Locate the cell with the specified text and output its (x, y) center coordinate. 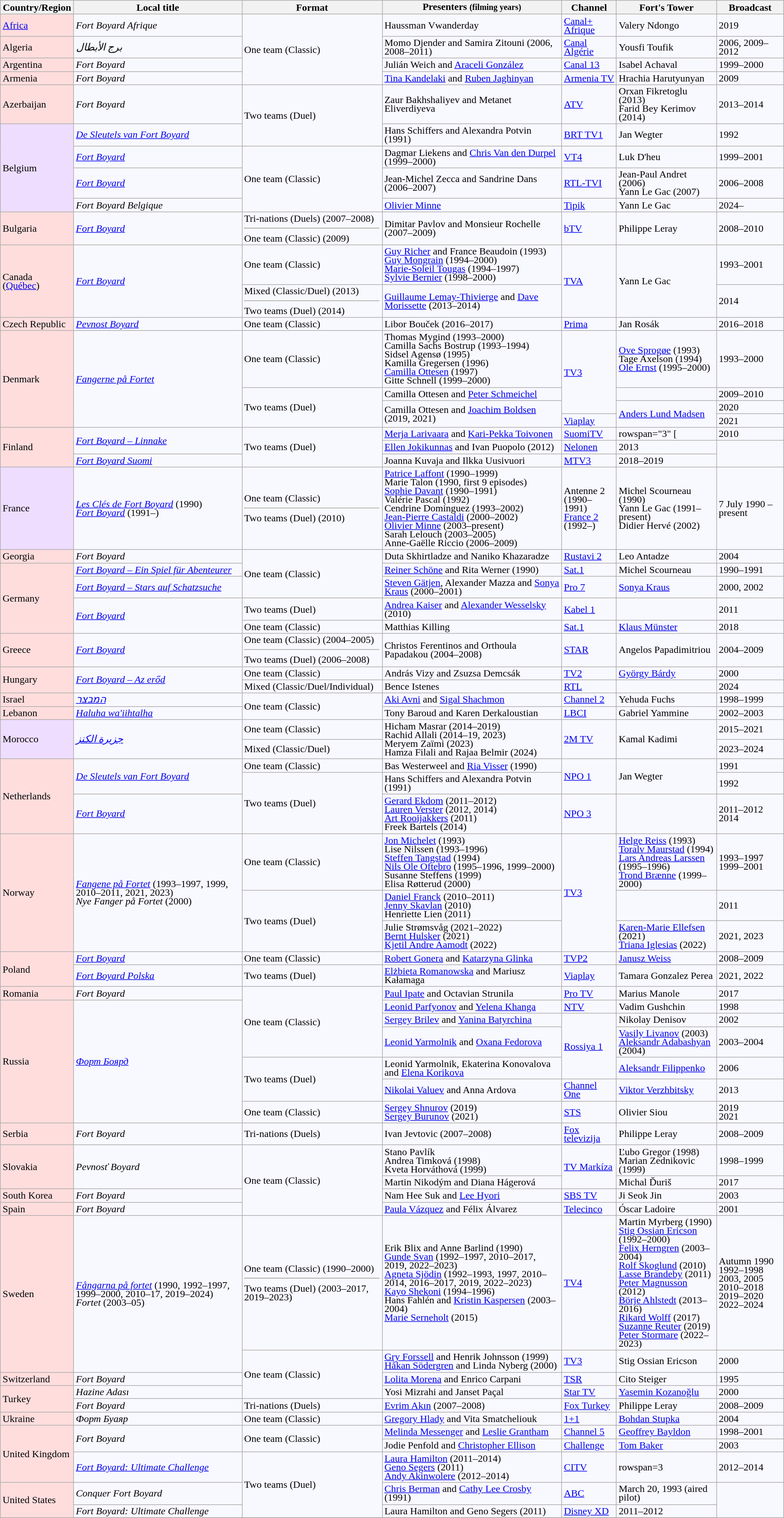
2002–2003 (750, 713)
2009 (750, 78)
Leonid Yarmolnik, Ekaterina Konovalova and Elena Korikova (472, 1068)
Lebanon (37, 713)
Channel (589, 7)
Michal Ďuriš (667, 1182)
Yosi Mizrahi and Janset Paçal (472, 1392)
برج الأبطال (158, 47)
1993–19971999–2001 (750, 861)
Tina Kandelaki and Ruben Jaghinyan (472, 78)
Nam Hee Suk and Lee Hyori (472, 1195)
Yasemin Kozanoğlu (667, 1392)
Conquer Fort Boyard (158, 1494)
TV Markíza (589, 1167)
Format (312, 7)
Dagmar Liekens and Chris Van den Durpel (1999–2000) (472, 157)
LBCI (589, 713)
Daniel Franck (2010–2011)Jenny Skavlan (2010)Henriette Lien (2011) (472, 906)
Robert Gonera and Katarzyna Glinka (472, 958)
Nikolai Valuev and Anna Ardova (472, 1090)
Jean-Paul Andret (2006)Yann Le Gac (2007) (667, 183)
TVP2 (589, 958)
Greece (37, 650)
1999–2000 (750, 65)
2021, 2023 (750, 936)
Mixed (Classic/Duel) (2013)Two teams (Duel) (2014) (312, 301)
Azerbaijan (37, 104)
Kabel 1 (589, 609)
Bohdan Stupka (667, 1419)
rowspan="3" [ (667, 434)
Marius Manole (667, 993)
Rustavi 2 (589, 556)
Paula Vázquez and Félix Álvarez (472, 1209)
Ellen Jokikunnas and Ivan Puopolo (2012) (472, 447)
Hicham Masrar (2014–2019)Rachid Allali (2014–19, 2023)Meryem Zaïmi (2023)Hamza Filali and Rajaa Belmir (2024) (472, 739)
Canal Algérie (589, 47)
Julián Weich and Araceli González (472, 65)
2016–2018 (750, 324)
Netherlands (37, 796)
2018 (750, 627)
2002 (750, 1020)
Vasily Livanov (2003)Aleksandr Adabashyan (2004) (667, 1042)
2024 (750, 686)
1+1 (589, 1419)
2008–2010 (750, 228)
Evrim Akın (2007–2008) (472, 1405)
Bas Westerweel and Ria Visser (1990) (472, 765)
United Kingdom (37, 1454)
VT4 (589, 157)
TVA (589, 281)
Vadim Gushchin (667, 1007)
Форт Боярд (158, 1062)
BRT TV1 (589, 135)
Hungary (37, 680)
Ľubo Gregor (1998)Marian Zednikovic (1999) (667, 1160)
Sergey Brilev and Yanina Batyrchina (472, 1020)
Guy Richer and France Beaudoin (1993)Guy Mongrain (1994–2000)Marie-Soleil Tougas (1994–1997)Sylvie Bernier (1998–2000) (472, 265)
Thomas Mygind (1993–2000)Camilla Sachs Bostrup (1993–1994)Sidsel Agensø (1995)Kamilla Gregersen (1996)Camilla Ottesen (1997)Gitte Schnell (1999–2000) (472, 359)
Orxan Fikretoglu (2013)Farid Bey Kerimov (2014) (667, 104)
Tony Baroud and Karen Derkaloustian (472, 713)
Aki Avni and Sigal Shachmon (472, 700)
Sergey Shnurov (2019)Sergey Burunov (2021) (472, 1112)
Zaur Bakhshaliyev and Metanet Eliverdiyeva (472, 104)
Bulgaria (37, 228)
1991 (750, 765)
Karen-Marie Ellefsen (2021)Triana Iglesias (2022) (667, 936)
MTV3 (589, 460)
Isabel Achaval (667, 65)
2012–2014 (750, 1467)
Finland (37, 447)
Poland (37, 969)
Joanna Kuvaja and Ilkka Uusivuori (472, 460)
1999–2001 (750, 157)
Belgium (37, 168)
2021, 2022 (750, 976)
2011–20122014 (750, 813)
Fangene på Fortet (1993–1997, 1999, 2010–2011, 2021, 2023)Nye Fanger på Fortet (2000) (158, 892)
Helge Reiss (1993)Toralv Maurstad (1994)Lars Andreas Larssen (1995–1996)Trond Brænne (1999–2000) (667, 861)
Luk D'heu (667, 157)
Momo Djender and Samira Zitouni (2006, 2008–2011) (472, 47)
Libor Bouček (2016–2017) (472, 324)
Gerard Ekdom (2011–2012)Lauren Verster (2012, 2014)Art Rooijakkers (2011)Freek Bartels (2014) (472, 813)
rowspan=3 (667, 1467)
Pro TV (589, 993)
Olivier Minne (472, 205)
Morocco (37, 739)
Elżbieta Romanowska and Mariusz Kałamaga (472, 976)
Autumn 19901992–19982003, 20052010–20182019–20202022–2024 (750, 1283)
Stig Ossian Ericson (667, 1361)
2019 (750, 25)
1995 (750, 1379)
Melinda Messenger and Leslie Grantham (472, 1432)
Fort's Tower (667, 7)
Laura Hamilton and Geno Segers (2011) (472, 1511)
2001 (750, 1209)
2015–2021 (750, 729)
Kamal Kadimi (667, 739)
جزيرة الكنز (158, 739)
2009–2010 (750, 394)
Turkey (37, 1399)
RTL (589, 686)
1990–1991 (750, 570)
Presenters (filming years) (472, 7)
Switzerland (37, 1379)
1998–2001 (750, 1432)
Challenge (589, 1445)
RTL-TVI (589, 183)
Leonid Parfyonov and Yelena Khanga (472, 1007)
Slovakia (37, 1167)
Mixed (Classic/Duel) (312, 749)
Hazine Adası (158, 1392)
Israel (37, 700)
Merja Larivaara and Kari-Pekka Toivonen (472, 434)
Fort Boyard Suomi (158, 460)
Julie Strømsvåg (2021–2022)Bernt Hulsker (2021)Kjetil Andre Aamodt (2022) (472, 936)
Paul Ipate and Octavian Strunila (472, 993)
Prima (589, 324)
Bence Istenes (472, 686)
Germany (37, 598)
Jean-Michel Zecca and Sandrine Dans (2006–2007) (472, 183)
Nelonen (589, 447)
Óscar Ladoire (667, 1209)
TV4 (589, 1283)
Fort Boyard Polska (158, 976)
המבצר (158, 700)
Romania (37, 993)
2021 (750, 420)
Tom Baker (667, 1445)
Channel 2 (589, 700)
Martin Nikodým and Diana Hágerová (472, 1182)
Fångarna på fortet (1990, 1992–1997, 1999–2000, 2010–17, 2019–2024)Fortet (2003–05) (158, 1294)
Pro 7 (589, 588)
Disney XD (589, 1511)
2006 (750, 1068)
Michel Scourneau (667, 570)
Steven Gätjen, Alexander Mazza and Sonya Kraus (2000–2001) (472, 588)
Lolita Morena and Enrico Carpani (472, 1379)
Gry Forssell and Henrik Johnsson (1999)Håkan Södergren and Linda Nyberg (2000) (472, 1361)
Guillaume Lemay-Thivierge and Dave Morissette (2013–2014) (472, 301)
Gabriel Yammine (667, 713)
Pevnosť Boyard (158, 1167)
Hrachia Harutyunyan (667, 78)
Georgia (37, 556)
7 July 1990 – present (750, 508)
2000, 2002 (750, 588)
Star TV (589, 1392)
Russia (37, 1062)
2006, 2009–2012 (750, 47)
Jan Rosák (667, 324)
Michel Scourneau (1990)Yann Le Gac (1991–present)Didier Hervé (2002) (667, 508)
György Bárdy (667, 673)
Sonya Kraus (667, 588)
Jodie Penfold and Christopher Ellison (472, 1445)
Tipik (589, 205)
Antenne 2(1990–1991)France 2(1992–) (589, 508)
TSR (589, 1379)
Czech Republic (37, 324)
Country/Region (37, 7)
Matthias Killing (472, 627)
Mixed (Classic/Duel/Individual) (312, 686)
Cito Steiger (667, 1379)
Spain (37, 1209)
Valery Ndongo (667, 25)
Argentina (37, 65)
Leo Antadze (667, 556)
Fort Boyard Afrique (158, 25)
SBS TV (589, 1195)
Fangerne på Fortet (158, 379)
Local title (158, 7)
Leonid Yarmolnik and Oxana Fedorova (472, 1042)
Ukraine (37, 1419)
March 20, 1993 (aired pilot) (667, 1494)
2023–2024 (750, 749)
Telecinco (589, 1209)
One team (Classic)Two teams (Duel) (2010) (312, 508)
Haussman Vwanderday (472, 25)
1993–2001 (750, 265)
NTV (589, 1007)
Nikolay Denisov (667, 1020)
Canal+ Afrique (589, 25)
Fort Boyard – Linnake (158, 440)
Yousfi Toufik (667, 47)
NPO 1 (589, 776)
2003–2004 (750, 1042)
Janusz Weiss (667, 958)
United States (37, 1500)
Dimitar Pavlov and Monsieur Rochelle (2007–2009) (472, 228)
One team (Classic) (1990–2000)Two teams (Duel) (2003–2017, 2019–2023) (312, 1283)
Aleksandr Filippenko (667, 1068)
Camilla Ottesen and Peter Schmeichel (472, 394)
STS (589, 1112)
ATV (589, 104)
2013–2014 (750, 104)
Anders Lund Madsen (667, 414)
Ji Seok Jin (667, 1195)
Ove Sprogøe (1993)Tage Axelson (1994)Ole Ernst (1995–2000) (667, 359)
One team (Classic) (2004–2005)Two teams (Duel) (2006–2008) (312, 650)
2004–2009 (750, 650)
Fox Turkey (589, 1405)
Armenia (37, 78)
Reiner Schöne and Rita Werner (1990) (472, 570)
South Korea (37, 1195)
Sweden (37, 1294)
Форт Буаяр (158, 1419)
Denmark (37, 379)
Fort Boyard Belgique (158, 205)
CITV (589, 1467)
TV2 (589, 673)
20192021 (750, 1112)
Algeria (37, 47)
2020 (750, 407)
Serbia (37, 1134)
Norway (37, 892)
2006–2008 (750, 183)
NPO 3 (589, 813)
Klaus Münster (667, 627)
2024– (750, 205)
Camilla Ottesen and Joachim Boldsen (2019, 2021) (472, 414)
Pevnost Boyard (158, 324)
SuomiTV (589, 434)
Africa (37, 25)
2010 (750, 434)
Rossiya 1 (589, 1046)
2018–2019 (667, 460)
2014 (750, 301)
1993–2000 (750, 359)
Geoffrey Bayldon (667, 1432)
2011–2012 (667, 1511)
Fort Boyard – Az erőd (158, 680)
Olivier Siou (667, 1112)
2M TV (589, 739)
Viktor Verzhbitsky (667, 1090)
Duta Skhirtladze and Naniko Khazaradze (472, 556)
Channel 5 (589, 1432)
Tamara Gonzalez Perea (667, 976)
András Vizy and Zsuzsa Demcsák (472, 673)
Gregory Hlady and Vita Smatcheliouk (472, 1419)
Tri-nations (Duels) (2007–2008)One team (Classic) (2009) (312, 228)
Canal 13 (589, 65)
Canada (Québec) (37, 281)
Broadcast (750, 7)
Stano PavlíkAndrea Timková (1998)Kveta Horváthová (1999) (472, 1160)
Yehuda Fuchs (667, 700)
Armenia TV (589, 78)
Haluha wa'iihtalha (158, 713)
Les Clés de Fort Boyard (1990)Fort Boyard (1991–) (158, 508)
Christos Ferentinos and Orthoula Papadakou (2004–2008) (472, 650)
Laura Hamilton (2011–2014)Geno Segers (2011)Andy Akinwolere (2012–2014) (472, 1467)
Ivan Jevtovic (2007–2008) (472, 1134)
France (37, 508)
Andrea Kaiser and Alexander Wesselsky (2010) (472, 609)
1998 (750, 1007)
bTV (589, 228)
Channel One (589, 1090)
Jon Michelet (1993)Lise Nilssen (1993–1996)Steffen Tangstad (1994)Nils Ole Oftebro (1995–1996, 1999–2000)Susanne Steffens (1999)Elisa Røtterud (2000) (472, 861)
STAR (589, 650)
Chris Berman and Cathy Lee Crosby (1991) (472, 1494)
Fox televizija (589, 1134)
Angelos Papadimitriou (667, 650)
ABC (589, 1494)
Fort Boyard – Stars auf Schatzsuche (158, 588)
Fort Boyard – Ein Spiel für Abenteurer (158, 570)
